Capture the cell that displays the provided text and extract its [x, y] central coordinate. 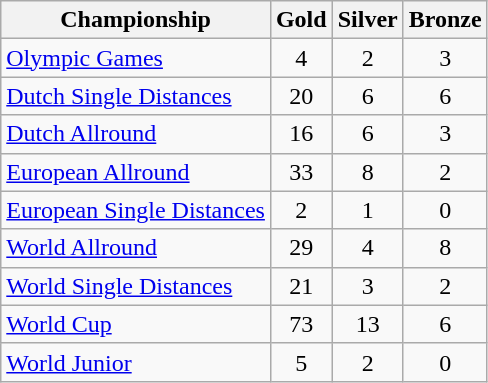
Olympic Games [136, 58]
European Allround [136, 172]
Bronze [445, 20]
5 [301, 362]
73 [301, 324]
13 [368, 324]
World Junior [136, 362]
33 [301, 172]
Gold [301, 20]
21 [301, 286]
Championship [136, 20]
European Single Distances [136, 210]
20 [301, 96]
Dutch Single Distances [136, 96]
World Cup [136, 324]
Silver [368, 20]
Dutch Allround [136, 134]
1 [368, 210]
World Allround [136, 248]
29 [301, 248]
16 [301, 134]
World Single Distances [136, 286]
